Determine the [x, y] coordinate at the center of the cell enclosing the given text.  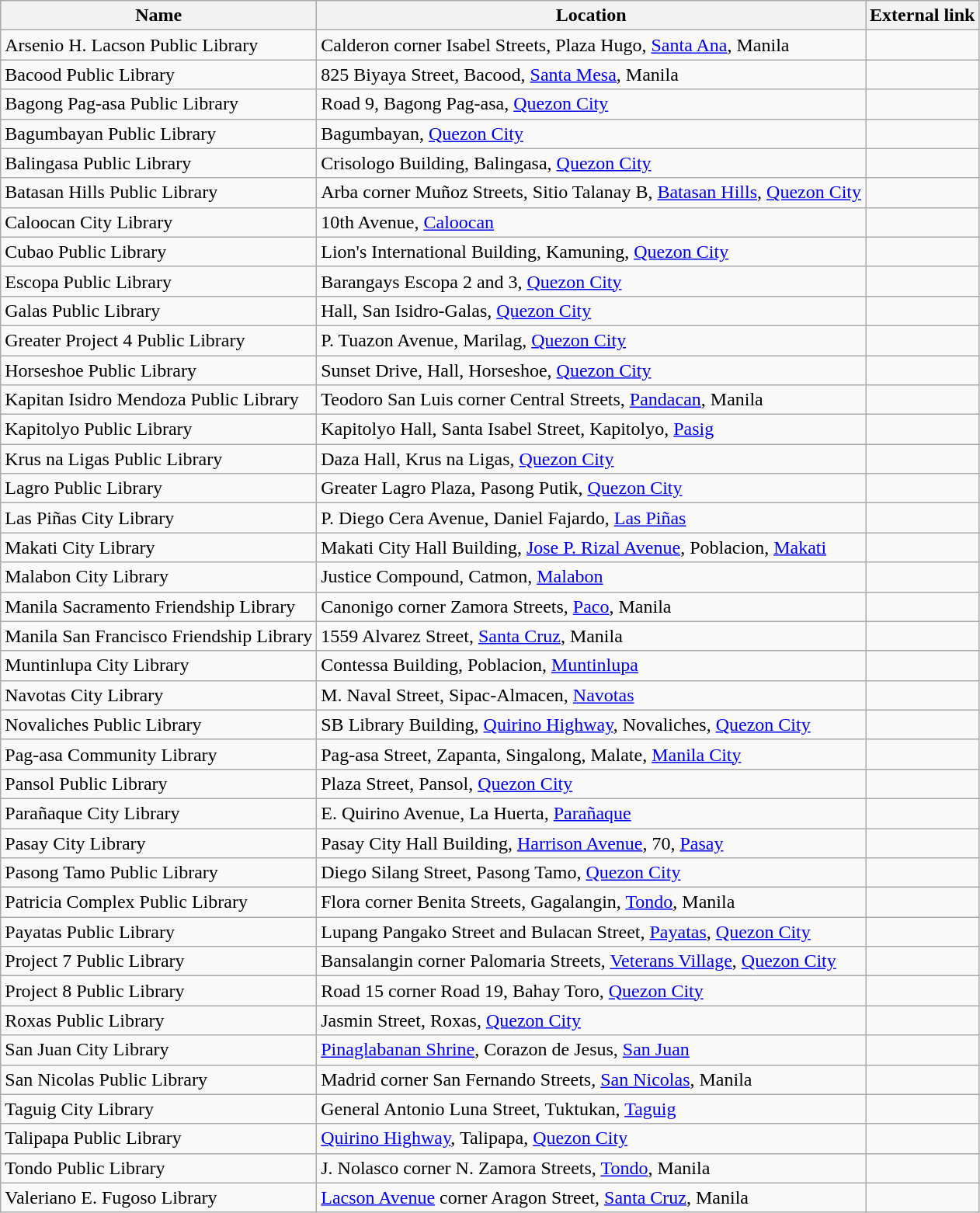
Payatas Public Library [158, 932]
P. Tuazon Avenue, Marilag, Quezon City [592, 340]
Lagro Public Library [158, 488]
Arba corner Muñoz Streets, Sitio Talanay B, Batasan Hills, Quezon City [592, 193]
Plaza Street, Pansol, Quezon City [592, 784]
Cubao Public Library [158, 252]
Bagumbayan Public Library [158, 134]
Kapitolyo Public Library [158, 429]
Patricia Complex Public Library [158, 902]
10th Avenue, Caloocan [592, 222]
Greater Lagro Plaza, Pasong Putik, Quezon City [592, 488]
Hall, San Isidro-Galas, Quezon City [592, 311]
Name [158, 16]
P. Diego Cera Avenue, Daniel Fajardo, Las Piñas [592, 518]
Makati City Library [158, 547]
Caloocan City Library [158, 222]
Jasmin Street, Roxas, Quezon City [592, 1020]
Flora corner Benita Streets, Gagalangin, Tondo, Manila [592, 902]
Manila Sacramento Friendship Library [158, 606]
Escopa Public Library [158, 281]
Balingasa Public Library [158, 163]
Makati City Hall Building, Jose P. Rizal Avenue, Poblacion, Makati [592, 547]
Project 8 Public Library [158, 991]
1559 Alvarez Street, Santa Cruz, Manila [592, 636]
Madrid corner San Fernando Streets, San Nicolas, Manila [592, 1079]
Tondo Public Library [158, 1168]
Bagumbayan, Quezon City [592, 134]
Bagong Pag-asa Public Library [158, 104]
Pasay City Library [158, 843]
Lion's International Building, Kamuning, Quezon City [592, 252]
J. Nolasco corner N. Zamora Streets, Tondo, Manila [592, 1168]
M. Naval Street, Sipac-Almacen, Navotas [592, 695]
Manila San Francisco Friendship Library [158, 636]
Kapitolyo Hall, Santa Isabel Street, Kapitolyo, Pasig [592, 429]
General Antonio Luna Street, Tuktukan, Taguig [592, 1109]
Pansol Public Library [158, 784]
Location [592, 16]
Teodoro San Luis corner Central Streets, Pandacan, Manila [592, 400]
SB Library Building, Quirino Highway, Novaliches, Quezon City [592, 725]
Bacood Public Library [158, 75]
Parañaque City Library [158, 813]
Lupang Pangako Street and Bulacan Street, Payatas, Quezon City [592, 932]
Road 9, Bagong Pag-asa, Quezon City [592, 104]
San Juan City Library [158, 1050]
Pasong Tamo Public Library [158, 873]
Muntinlupa City Library [158, 666]
Roxas Public Library [158, 1020]
Diego Silang Street, Pasong Tamo, Quezon City [592, 873]
Lacson Avenue corner Aragon Street, Santa Cruz, Manila [592, 1197]
Galas Public Library [158, 311]
Sunset Drive, Hall, Horseshoe, Quezon City [592, 370]
Taguig City Library [158, 1109]
Las Piñas City Library [158, 518]
Novaliches Public Library [158, 725]
Calderon corner Isabel Streets, Plaza Hugo, Santa Ana, Manila [592, 45]
Canonigo corner Zamora Streets, Paco, Manila [592, 606]
Malabon City Library [158, 577]
Crisologo Building, Balingasa, Quezon City [592, 163]
Navotas City Library [158, 695]
Pag-asa Community Library [158, 754]
Kapitan Isidro Mendoza Public Library [158, 400]
Pag-asa Street, Zapanta, Singalong, Malate, Manila City [592, 754]
Contessa Building, Poblacion, Muntinlupa [592, 666]
Greater Project 4 Public Library [158, 340]
Valeriano E. Fugoso Library [158, 1197]
Arsenio H. Lacson Public Library [158, 45]
825 Biyaya Street, Bacood, Santa Mesa, Manila [592, 75]
Batasan Hills Public Library [158, 193]
Pasay City Hall Building, Harrison Avenue, 70, Pasay [592, 843]
San Nicolas Public Library [158, 1079]
External link [923, 16]
Talipapa Public Library [158, 1138]
Krus na Ligas Public Library [158, 459]
Road 15 corner Road 19, Bahay Toro, Quezon City [592, 991]
Project 7 Public Library [158, 961]
Quirino Highway, Talipapa, Quezon City [592, 1138]
Justice Compound, Catmon, Malabon [592, 577]
E. Quirino Avenue, La Huerta, Parañaque [592, 813]
Barangays Escopa 2 and 3, Quezon City [592, 281]
Horseshoe Public Library [158, 370]
Daza Hall, Krus na Ligas, Quezon City [592, 459]
Pinaglabanan Shrine, Corazon de Jesus, San Juan [592, 1050]
Bansalangin corner Palomaria Streets, Veterans Village, Quezon City [592, 961]
